Return the [X, Y] coordinate for the center point of the cell that contains the specified text.  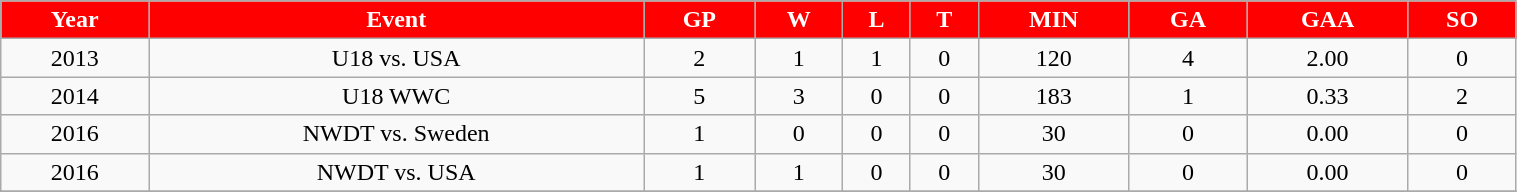
2013 [75, 58]
2014 [75, 96]
MIN [1054, 20]
NWDT vs. Sweden [396, 134]
NWDT vs. USA [396, 172]
L [877, 20]
T [944, 20]
GAA [1328, 20]
3 [799, 96]
2.00 [1328, 58]
120 [1054, 58]
5 [700, 96]
W [799, 20]
4 [1188, 58]
Year [75, 20]
U18 vs. USA [396, 58]
0.33 [1328, 96]
U18 WWC [396, 96]
GA [1188, 20]
SO [1462, 20]
183 [1054, 96]
Event [396, 20]
GP [700, 20]
